Return [x, y] of the center of cell containing provided text 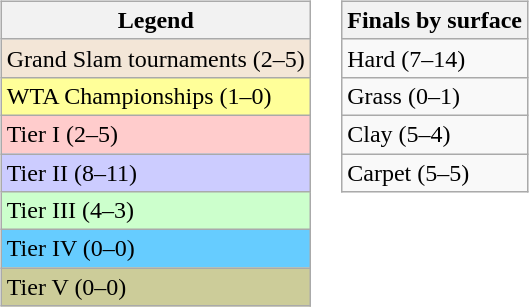
Grass (0–1) [435, 96]
Carpet (5–5) [435, 173]
Tier III (4–3) [156, 211]
Finals by surface [435, 20]
Hard (7–14) [435, 58]
Tier I (2–5) [156, 134]
Tier IV (0–0) [156, 249]
Clay (5–4) [435, 134]
Grand Slam tournaments (2–5) [156, 58]
WTA Championships (1–0) [156, 96]
Legend [156, 20]
Tier V (0–0) [156, 287]
Tier II (8–11) [156, 173]
